Locate the cell with the specified text and output its (x, y) center coordinate. 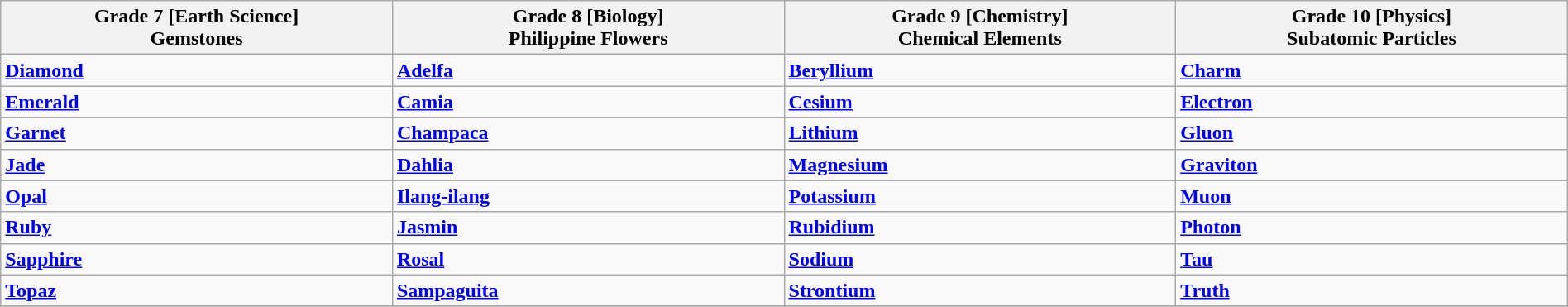
Grade 8 [Biology] Philippine Flowers (588, 28)
Potassium (980, 196)
Ilang-ilang (588, 196)
Sampaguita (588, 290)
Sapphire (197, 259)
Magnesium (980, 165)
Ruby (197, 228)
Jasmin (588, 228)
Diamond (197, 70)
Charm (1372, 70)
Grade 7 [Earth Science] Gemstones (197, 28)
Jade (197, 165)
Photon (1372, 228)
Tau (1372, 259)
Grade 10 [Physics] Subatomic Particles (1372, 28)
Beryllium (980, 70)
Camia (588, 102)
Truth (1372, 290)
Gluon (1372, 133)
Lithium (980, 133)
Opal (197, 196)
Garnet (197, 133)
Adelfa (588, 70)
Muon (1372, 196)
Emerald (197, 102)
Grade 9 [Chemistry] Chemical Elements (980, 28)
Electron (1372, 102)
Sodium (980, 259)
Graviton (1372, 165)
Cesium (980, 102)
Strontium (980, 290)
Topaz (197, 290)
Rosal (588, 259)
Dahlia (588, 165)
Champaca (588, 133)
Rubidium (980, 228)
